Locate the cell with the specified text and output its (x, y) center coordinate. 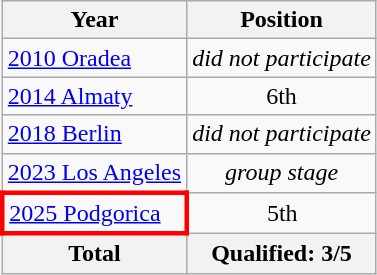
2025 Podgorica (94, 214)
Qualified: 3/5 (282, 254)
Total (94, 254)
2023 Los Angeles (94, 173)
group stage (282, 173)
5th (282, 214)
2018 Berlin (94, 134)
2010 Oradea (94, 58)
6th (282, 96)
Position (282, 20)
Year (94, 20)
2014 Almaty (94, 96)
